Capture the cell that displays the provided text and extract its (x, y) central coordinate. 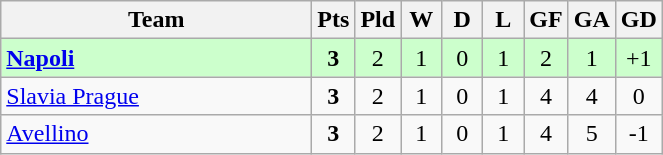
Pts (334, 20)
Team (156, 20)
GF (546, 20)
+1 (638, 58)
W (422, 20)
Pld (378, 20)
-1 (638, 134)
GD (638, 20)
L (504, 20)
Avellino (156, 134)
5 (592, 134)
Napoli (156, 58)
D (462, 20)
Slavia Prague (156, 96)
GA (592, 20)
